Output the [X, Y] coordinate of the center of the cell containing the given text.  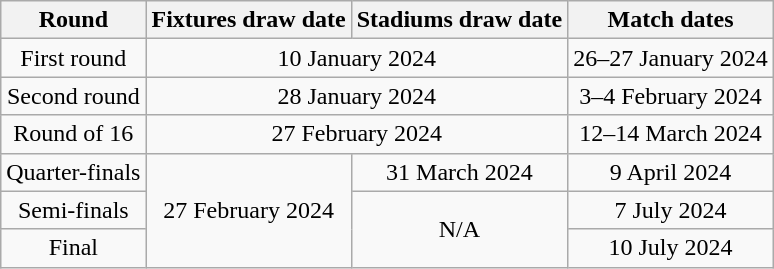
31 March 2024 [459, 172]
Semi-finals [74, 210]
Fixtures draw date [248, 20]
First round [74, 58]
Match dates [671, 20]
10 July 2024 [671, 248]
Second round [74, 96]
28 January 2024 [357, 96]
10 January 2024 [357, 58]
Round [74, 20]
7 July 2024 [671, 210]
Final [74, 248]
3–4 February 2024 [671, 96]
N/A [459, 229]
9 April 2024 [671, 172]
Round of 16 [74, 134]
Quarter-finals [74, 172]
12–14 March 2024 [671, 134]
26–27 January 2024 [671, 58]
Stadiums draw date [459, 20]
